From the cell containing the given text, extract its center point as (X, Y) coordinate. 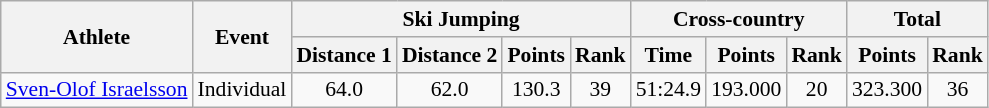
Athlete (97, 36)
Total (918, 19)
Time (668, 55)
20 (816, 90)
Individual (242, 90)
Ski Jumping (460, 19)
64.0 (344, 90)
39 (600, 90)
Distance 2 (450, 55)
323.300 (887, 90)
Distance 1 (344, 55)
Sven-Olof Israelsson (97, 90)
51:24.9 (668, 90)
36 (958, 90)
193.000 (746, 90)
130.3 (536, 90)
Cross-country (739, 19)
62.0 (450, 90)
Event (242, 36)
